Pinpoint the cell where the given text exists, returning its (X, Y) midpoint coordinate. 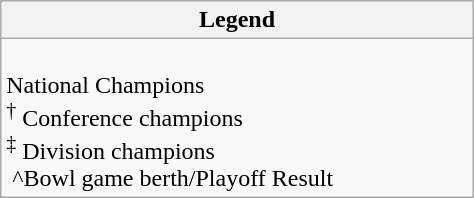
Legend (237, 20)
National Champions † Conference champions ‡ Division champions ^Bowl game berth/Playoff Result (237, 118)
